Return (x, y) of the center of cell containing provided text 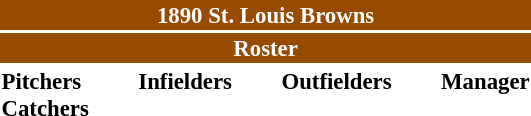
1890 St. Louis Browns (266, 15)
Roster (266, 48)
